Output the [x, y] coordinate of the center of the cell containing the given text.  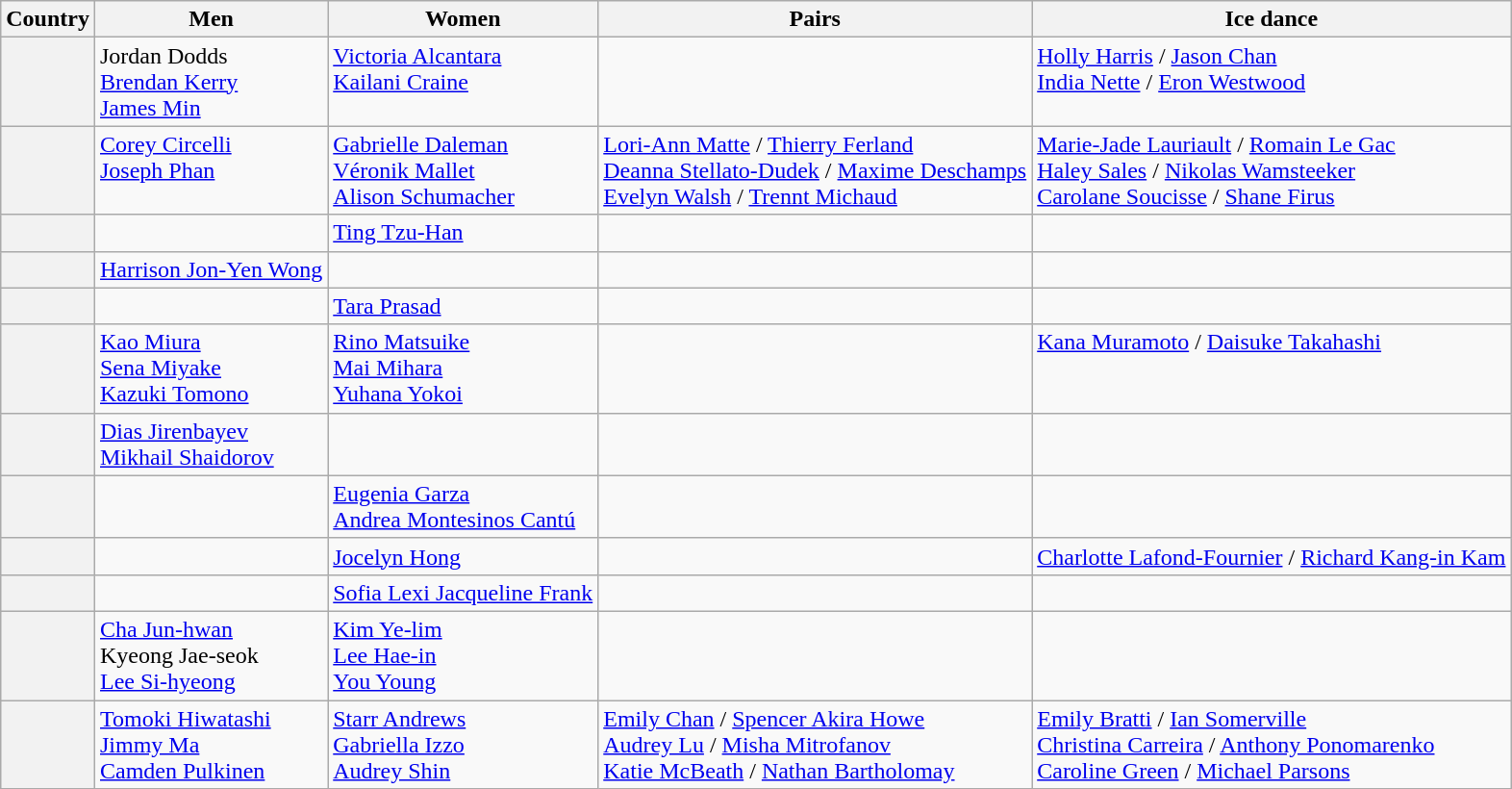
Cha Jun-hwanKyeong Jae-seokLee Si-hyeong [211, 655]
Kao MiuraSena MiyakeKazuki Tomono [211, 369]
Ting Tzu-Han [464, 233]
Emily Bratti / Ian SomervilleChristina Carreira / Anthony PonomarenkoCaroline Green / Michael Parsons [1272, 745]
Marie-Jade Lauriault / Romain Le GacHaley Sales / Nikolas WamsteekerCarolane Soucisse / Shane Firus [1272, 170]
Corey CircelliJoseph Phan [211, 170]
Victoria AlcantaraKailani Craine [464, 82]
Tara Prasad [464, 306]
Starr AndrewsGabriella IzzoAudrey Shin [464, 745]
Eugenia GarzaAndrea Montesinos Cantú [464, 506]
Tomoki HiwatashiJimmy MaCamden Pulkinen [211, 745]
Rino MatsuikeMai MiharaYuhana Yokoi [464, 369]
Harrison Jon-Yen Wong [211, 269]
Emily Chan / Spencer Akira HoweAudrey Lu / Misha MitrofanovKatie McBeath / Nathan Bartholomay [816, 745]
Pairs [816, 19]
Holly Harris / Jason ChanIndia Nette / Eron Westwood [1272, 82]
Lori-Ann Matte / Thierry FerlandDeanna Stellato-Dudek / Maxime DeschampsEvelyn Walsh / Trennt Michaud [816, 170]
Gabrielle DalemanVéronik MalletAlison Schumacher [464, 170]
Men [211, 19]
Ice dance [1272, 19]
Sofia Lexi Jacqueline Frank [464, 593]
Women [464, 19]
Dias JirenbayevMikhail Shaidorov [211, 445]
Kana Muramoto / Daisuke Takahashi [1272, 369]
Jocelyn Hong [464, 556]
Charlotte Lafond-Fournier / Richard Kang-in Kam [1272, 556]
Country [48, 19]
Kim Ye-limLee Hae-inYou Young [464, 655]
Jordan DoddsBrendan KerryJames Min [211, 82]
